Scan for the cell matching the given text and deliver its (X, Y) coordinate at center. 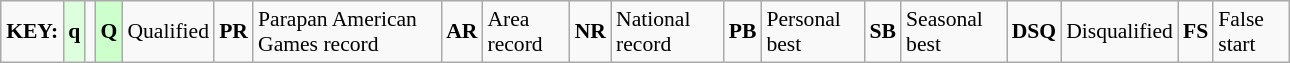
False start (1251, 32)
Qualified (168, 32)
Area record (526, 32)
PB (743, 32)
AR (462, 32)
DSQ (1034, 32)
Parapan American Games record (347, 32)
Personal best (812, 32)
SB (884, 32)
National record (668, 32)
Disqualified (1120, 32)
KEY: (32, 32)
q (74, 32)
Seasonal best (954, 32)
PR (234, 32)
NR (590, 32)
Q (108, 32)
FS (1196, 32)
